Identify which cell holds the provided text, then report its (X, Y) central coordinate. 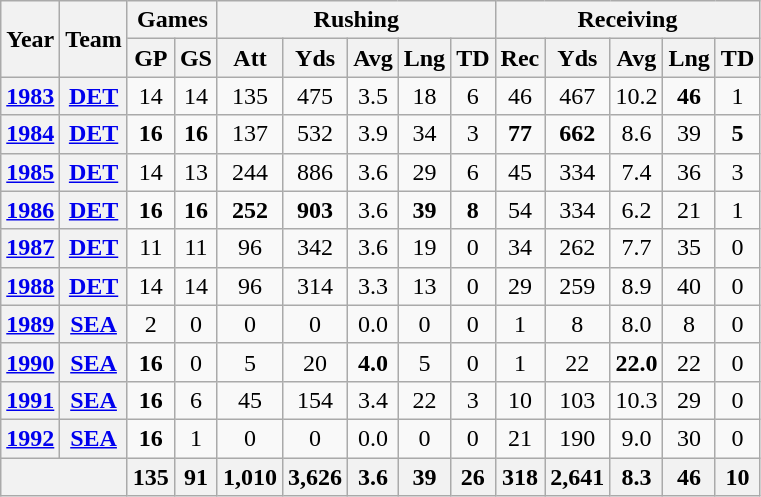
8.0 (636, 324)
259 (578, 286)
2,641 (578, 477)
GP (150, 58)
532 (316, 134)
GS (196, 58)
8.3 (636, 477)
8.9 (636, 286)
1988 (30, 286)
4.0 (374, 362)
10.2 (636, 96)
Year (30, 39)
30 (689, 438)
20 (316, 362)
Rec (520, 58)
1985 (30, 172)
252 (250, 210)
1986 (30, 210)
19 (424, 248)
18 (424, 96)
903 (316, 210)
10.3 (636, 400)
40 (689, 286)
3.5 (374, 96)
342 (316, 248)
662 (578, 134)
Att (250, 58)
1984 (30, 134)
467 (578, 96)
137 (250, 134)
3.3 (374, 286)
36 (689, 172)
Team (94, 39)
22.0 (636, 362)
1983 (30, 96)
1990 (30, 362)
1992 (30, 438)
3.4 (374, 400)
3,626 (316, 477)
Receiving (628, 20)
244 (250, 172)
7.4 (636, 172)
3.9 (374, 134)
318 (520, 477)
103 (578, 400)
Rushing (356, 20)
1987 (30, 248)
6.2 (636, 210)
475 (316, 96)
886 (316, 172)
26 (473, 477)
7.7 (636, 248)
314 (316, 286)
8.6 (636, 134)
54 (520, 210)
190 (578, 438)
Games (172, 20)
91 (196, 477)
1991 (30, 400)
1,010 (250, 477)
154 (316, 400)
1989 (30, 324)
262 (578, 248)
9.0 (636, 438)
2 (150, 324)
77 (520, 134)
35 (689, 248)
